Return the [X, Y] coordinate for the center point of the cell that contains the specified text.  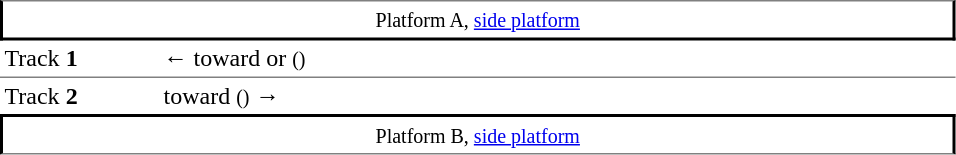
Track 2 [80, 96]
Track 1 [80, 59]
toward () → [557, 96]
Platform B, side platform [478, 134]
← toward or () [557, 59]
Platform A, side platform [478, 20]
